From the cell containing the given text, extract its center point as [x, y] coordinate. 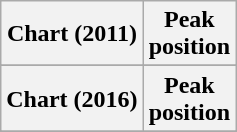
Chart (2011) [72, 34]
Chart (2016) [72, 98]
